Determine the [x, y] coordinate at the center of the cell enclosing the given text.  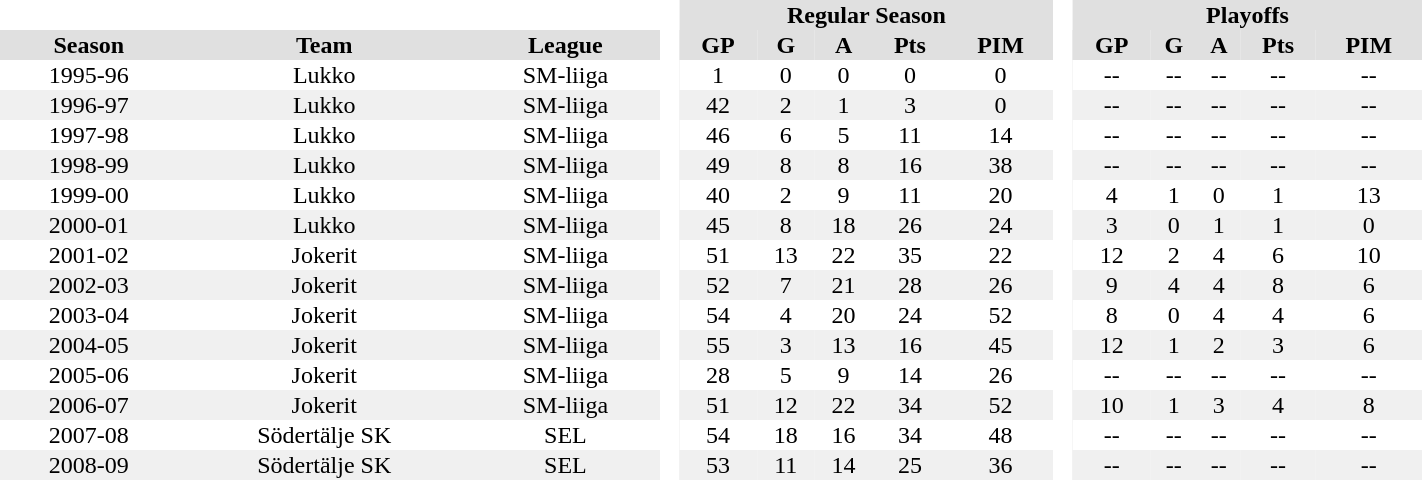
48 [1000, 435]
2001-02 [89, 255]
25 [910, 465]
46 [718, 135]
2007-08 [89, 435]
40 [718, 195]
Team [324, 45]
49 [718, 165]
36 [1000, 465]
38 [1000, 165]
35 [910, 255]
2002-03 [89, 285]
55 [718, 345]
2008-09 [89, 465]
2006-07 [89, 405]
1999-00 [89, 195]
1997-98 [89, 135]
2003-04 [89, 315]
7 [786, 285]
2000-01 [89, 225]
1998-99 [89, 165]
League [566, 45]
2004-05 [89, 345]
42 [718, 105]
2005-06 [89, 375]
21 [844, 285]
Playoffs [1248, 15]
Season [89, 45]
53 [718, 465]
1995-96 [89, 75]
1996-97 [89, 105]
Regular Season [866, 15]
